Output the (X, Y) coordinate of the center of the cell containing the given text.  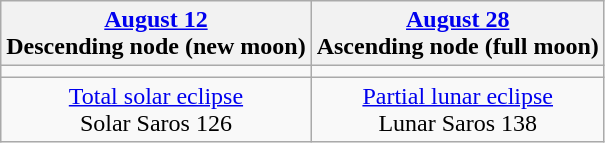
Partial lunar eclipseLunar Saros 138 (458, 110)
August 28Ascending node (full moon) (458, 34)
Total solar eclipseSolar Saros 126 (156, 110)
August 12Descending node (new moon) (156, 34)
